Provide the (x, y) coordinate of the cell's center where the given text is located.  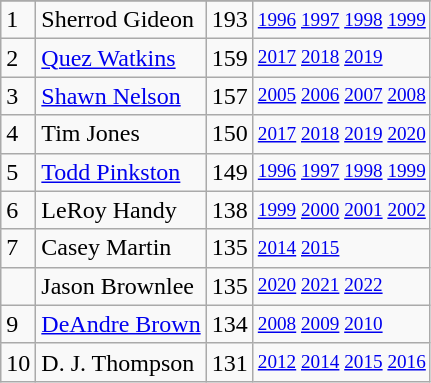
7 (18, 248)
Sherrod Gideon (121, 20)
DeAndre Brown (121, 324)
4 (18, 134)
2008 2009 2010 (342, 324)
9 (18, 324)
157 (230, 96)
1999 2000 2001 2002 (342, 210)
Todd Pinkston (121, 172)
2014 2015 (342, 248)
2020 2021 2022 (342, 286)
2017 2018 2019 (342, 58)
150 (230, 134)
2017 2018 2019 2020 (342, 134)
Tim Jones (121, 134)
LeRoy Handy (121, 210)
D. J. Thompson (121, 362)
Quez Watkins (121, 58)
1 (18, 20)
Casey Martin (121, 248)
6 (18, 210)
2005 2006 2007 2008 (342, 96)
159 (230, 58)
134 (230, 324)
Jason Brownlee (121, 286)
3 (18, 96)
2 (18, 58)
138 (230, 210)
10 (18, 362)
193 (230, 20)
131 (230, 362)
Shawn Nelson (121, 96)
2012 2014 2015 2016 (342, 362)
5 (18, 172)
149 (230, 172)
